Locate the cell with the specified text and output its (X, Y) center coordinate. 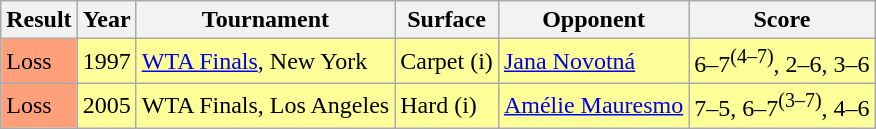
Jana Novotná (593, 62)
Score (782, 20)
Carpet (i) (447, 62)
WTA Finals, Los Angeles (265, 106)
7–5, 6–7(3–7), 4–6 (782, 106)
Surface (447, 20)
Hard (i) (447, 106)
2005 (106, 106)
Opponent (593, 20)
Amélie Mauresmo (593, 106)
Year (106, 20)
WTA Finals, New York (265, 62)
1997 (106, 62)
Result (39, 20)
6–7(4–7), 2–6, 3–6 (782, 62)
Tournament (265, 20)
